Return (x, y) of the center of cell containing provided text 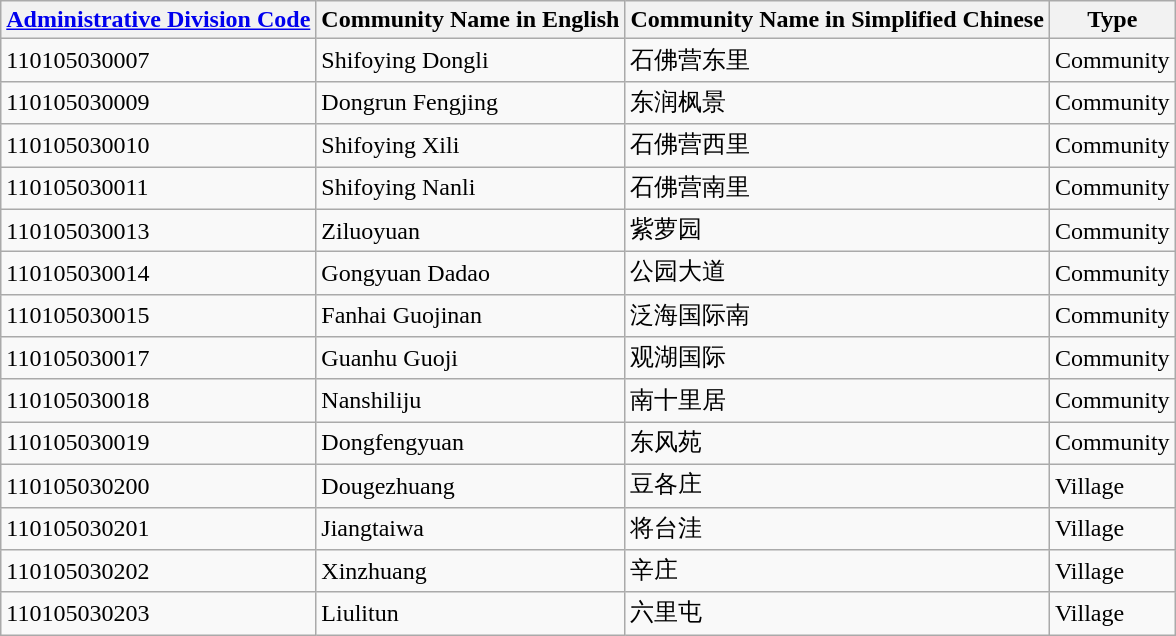
Jiangtaiwa (470, 528)
Administrative Division Code (158, 20)
石佛营东里 (837, 60)
110105030201 (158, 528)
Fanhai Guojinan (470, 316)
110105030015 (158, 316)
Liulitun (470, 614)
公园大道 (837, 274)
Shifoying Dongli (470, 60)
Xinzhuang (470, 572)
豆各庄 (837, 486)
Ziluoyuan (470, 230)
Gongyuan Dadao (470, 274)
辛庄 (837, 572)
东润枫景 (837, 102)
石佛营西里 (837, 146)
Nanshiliju (470, 400)
六里屯 (837, 614)
Dongfengyuan (470, 444)
110105030018 (158, 400)
110105030013 (158, 230)
110105030010 (158, 146)
紫萝园 (837, 230)
110105030011 (158, 188)
Type (1112, 20)
110105030202 (158, 572)
观湖国际 (837, 358)
110105030014 (158, 274)
110105030007 (158, 60)
泛海国际南 (837, 316)
Dougezhuang (470, 486)
Community Name in English (470, 20)
110105030200 (158, 486)
110105030017 (158, 358)
110105030203 (158, 614)
110105030019 (158, 444)
南十里居 (837, 400)
110105030009 (158, 102)
将台洼 (837, 528)
Guanhu Guoji (470, 358)
Dongrun Fengjing (470, 102)
石佛营南里 (837, 188)
东风苑 (837, 444)
Community Name in Simplified Chinese (837, 20)
Shifoying Nanli (470, 188)
Shifoying Xili (470, 146)
